Provide the [X, Y] coordinate of the cell's center where the given text is located.  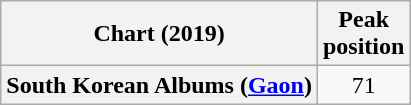
Peakposition [363, 34]
South Korean Albums (Gaon) [160, 85]
Chart (2019) [160, 34]
71 [363, 85]
